Output the [x, y] coordinate of the center of the cell containing the given text.  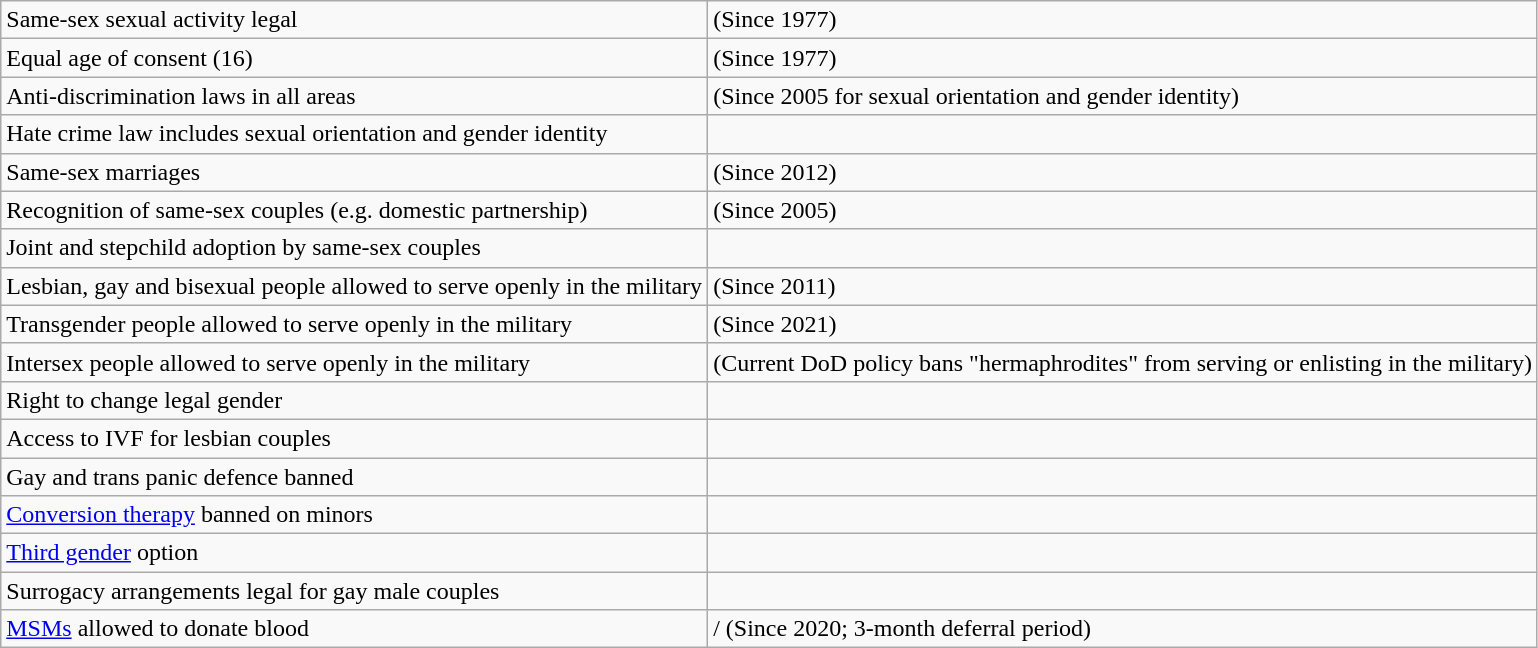
Conversion therapy banned on minors [354, 515]
Transgender people allowed to serve openly in the military [354, 324]
Surrogacy arrangements legal for gay male couples [354, 591]
/ (Since 2020; 3-month deferral period) [1123, 629]
Anti-discrimination laws in all areas [354, 96]
MSMs allowed to donate blood [354, 629]
Right to change legal gender [354, 400]
Equal age of consent (16) [354, 58]
Hate crime law includes sexual orientation and gender identity [354, 134]
Recognition of same-sex couples (e.g. domestic partnership) [354, 210]
Joint and stepchild adoption by same-sex couples [354, 248]
Gay and trans panic defence banned [354, 477]
(Since 2005) [1123, 210]
(Since 2012) [1123, 172]
(Since 2005 for sexual orientation and gender identity) [1123, 96]
Same-sex sexual activity legal [354, 20]
Intersex people allowed to serve openly in the military [354, 362]
(Current DoD policy bans "hermaphrodites" from serving or enlisting in the military) [1123, 362]
Access to IVF for lesbian couples [354, 438]
Lesbian, gay and bisexual people allowed to serve openly in the military [354, 286]
(Since 2021) [1123, 324]
Third gender option [354, 553]
(Since 2011) [1123, 286]
Same-sex marriages [354, 172]
